Identify which cell holds the provided text, then report its (x, y) central coordinate. 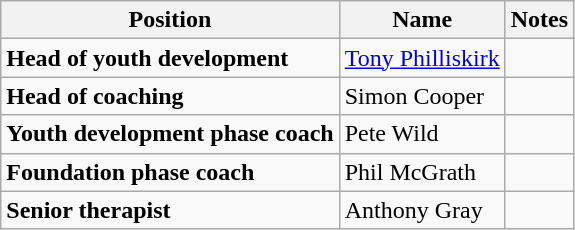
Pete Wild (422, 134)
Position (170, 20)
Name (422, 20)
Youth development phase coach (170, 134)
Foundation phase coach (170, 172)
Simon Cooper (422, 96)
Head of youth development (170, 58)
Head of coaching (170, 96)
Anthony Gray (422, 210)
Tony Philliskirk (422, 58)
Senior therapist (170, 210)
Phil McGrath (422, 172)
Notes (539, 20)
